Locate the cell with the specified text and output its [X, Y] center coordinate. 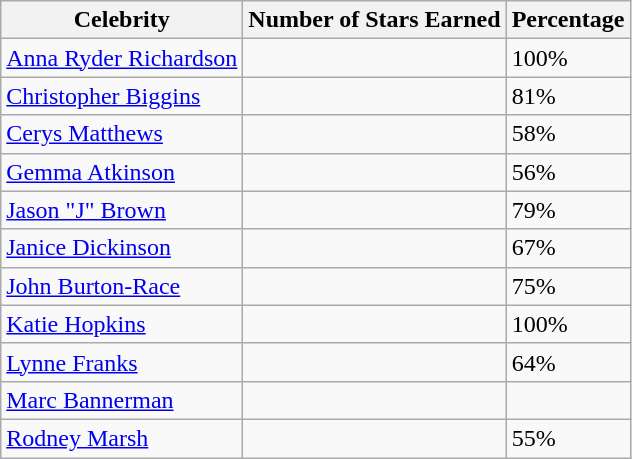
Anna Ryder Richardson [122, 58]
64% [568, 362]
75% [568, 286]
Lynne Franks [122, 362]
55% [568, 438]
79% [568, 210]
Christopher Biggins [122, 96]
John Burton-Race [122, 286]
Janice Dickinson [122, 248]
81% [568, 96]
Marc Bannerman [122, 400]
Jason "J" Brown [122, 210]
Rodney Marsh [122, 438]
Celebrity [122, 20]
Cerys Matthews [122, 134]
Percentage [568, 20]
67% [568, 248]
Number of Stars Earned [374, 20]
58% [568, 134]
56% [568, 172]
Katie Hopkins [122, 324]
Gemma Atkinson [122, 172]
